Output the (X, Y) coordinate of the center of the cell containing the given text.  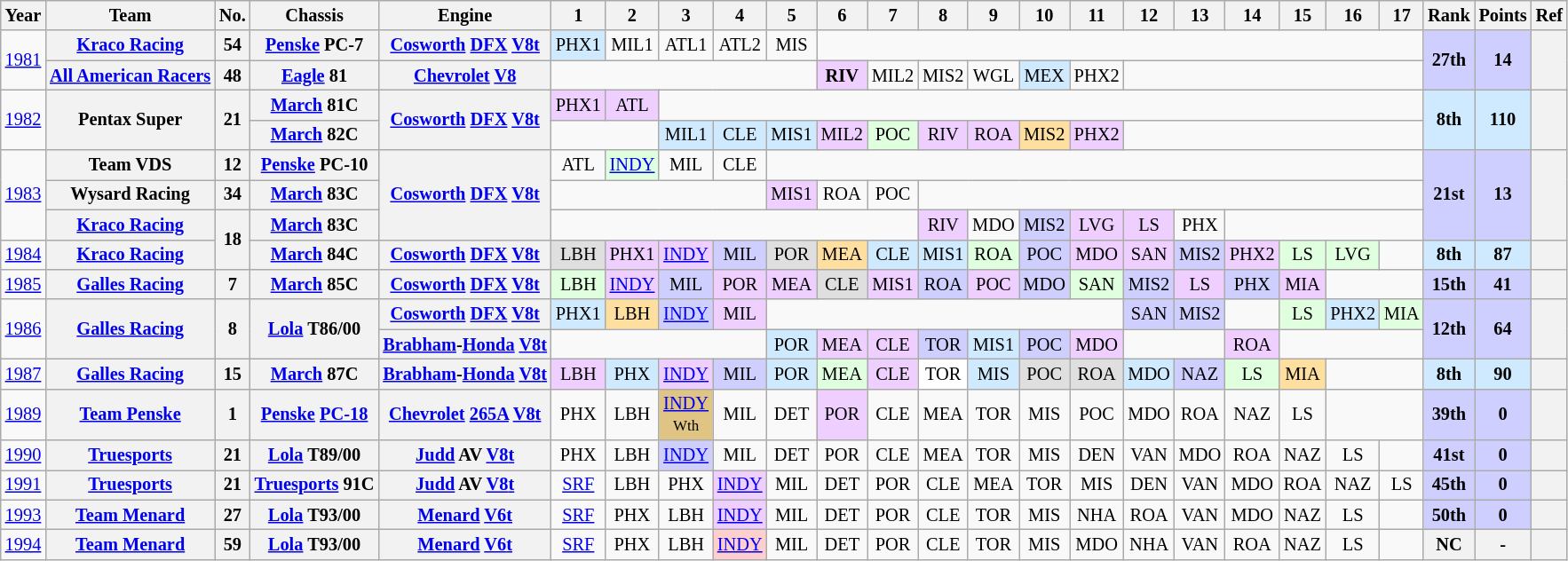
1984 (23, 255)
March 81C (314, 105)
1991 (23, 485)
17 (1401, 15)
1986 (23, 328)
9 (993, 15)
March 87C (314, 374)
Penske PC-10 (314, 165)
- (1503, 544)
Rank (1449, 15)
Wysard Racing (130, 194)
Penske PC-7 (314, 45)
16 (1353, 15)
27 (233, 515)
6 (842, 15)
5 (792, 15)
12th (1449, 328)
Lola T89/00 (314, 455)
ATL2 (740, 45)
Truesports 91C (314, 485)
34 (233, 194)
1990 (23, 455)
Engine (465, 15)
87 (1503, 255)
64 (1503, 328)
90 (1503, 374)
10 (1044, 15)
Chevrolet 265A V8t (465, 415)
50th (1449, 515)
Lola T86/00 (314, 328)
Chevrolet V8 (465, 75)
WGL (993, 75)
Points (1503, 15)
NC (1449, 544)
27th (1449, 60)
Team Penske (130, 415)
ATL1 (685, 45)
41st (1449, 455)
March 84C (314, 255)
MEX (1044, 75)
59 (233, 544)
1987 (23, 374)
1989 (23, 415)
45th (1449, 485)
54 (233, 45)
39th (1449, 415)
March 82C (314, 135)
4 (740, 15)
1982 (23, 119)
15th (1449, 284)
2 (632, 15)
1994 (23, 544)
48 (233, 75)
INDYWth (685, 415)
41 (1503, 284)
3 (685, 15)
No. (233, 15)
All American Racers (130, 75)
Eagle 81 (314, 75)
March 85C (314, 284)
1993 (23, 515)
11 (1097, 15)
Team VDS (130, 165)
Ref (1549, 15)
Chassis (314, 15)
18 (233, 240)
21st (1449, 195)
1983 (23, 195)
1985 (23, 284)
Pentax Super (130, 119)
Penske PC-18 (314, 415)
1981 (23, 60)
110 (1503, 119)
Year (23, 15)
Team (130, 15)
